Determine the (x, y) coordinate at the center of the cell enclosing the given text.  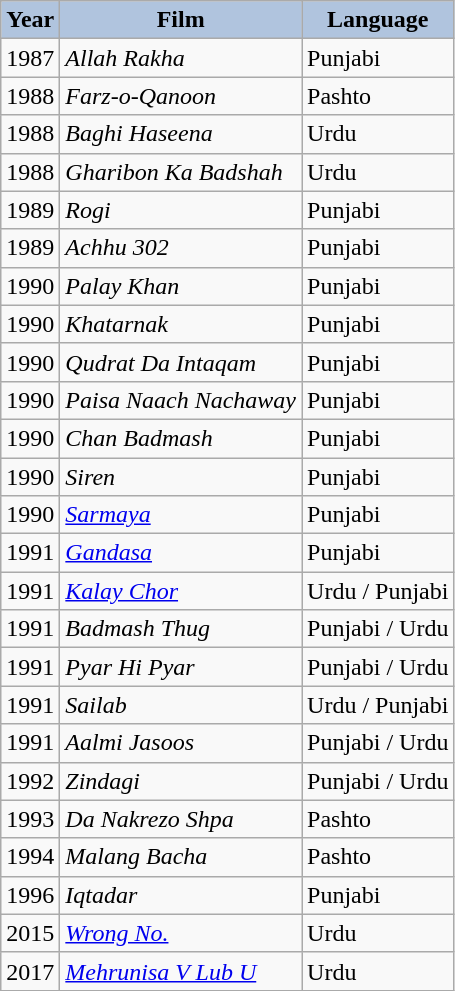
1987 (30, 58)
Sailab (181, 705)
Mehrunisa V Lub U (181, 971)
1996 (30, 895)
Khatarnak (181, 324)
Paisa Naach Nachaway (181, 400)
2017 (30, 971)
Gandasa (181, 553)
Kalay Chor (181, 591)
Pyar Hi Pyar (181, 667)
Siren (181, 477)
Da Nakrezo Shpa (181, 819)
Rogi (181, 210)
Iqtadar (181, 895)
Allah Rakha (181, 58)
Baghi Haseena (181, 134)
Qudrat Da Intaqam (181, 362)
Zindagi (181, 781)
Aalmi Jasoos (181, 743)
Film (181, 20)
2015 (30, 933)
1994 (30, 857)
Farz-o-Qanoon (181, 96)
Palay Khan (181, 286)
Achhu 302 (181, 248)
Gharibon Ka Badshah (181, 172)
Malang Bacha (181, 857)
Language (378, 20)
Chan Badmash (181, 438)
Badmash Thug (181, 629)
Wrong No. (181, 933)
1993 (30, 819)
Year (30, 20)
Sarmaya (181, 515)
1992 (30, 781)
